Provide the [X, Y] coordinate of the cell's center where the given text is located.  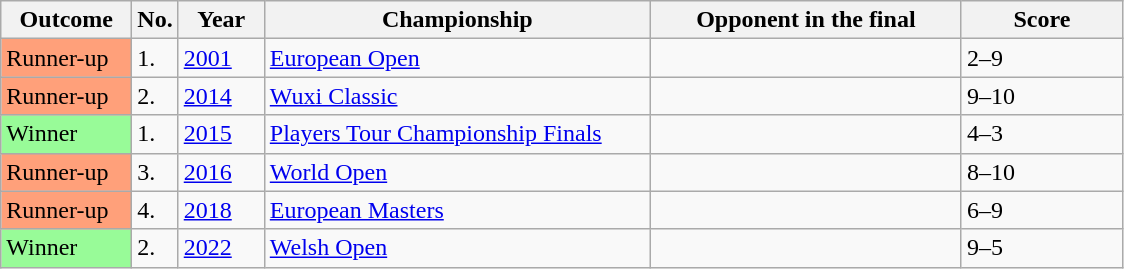
Opponent in the final [806, 20]
2018 [221, 210]
World Open [457, 172]
Championship [457, 20]
6–9 [1042, 210]
9–10 [1042, 96]
Welsh Open [457, 248]
Score [1042, 20]
2016 [221, 172]
Players Tour Championship Finals [457, 134]
2015 [221, 134]
European Open [457, 58]
4. [155, 210]
2–9 [1042, 58]
8–10 [1042, 172]
Year [221, 20]
European Masters [457, 210]
Outcome [66, 20]
3. [155, 172]
2001 [221, 58]
2022 [221, 248]
Wuxi Classic [457, 96]
9–5 [1042, 248]
2014 [221, 96]
No. [155, 20]
4–3 [1042, 134]
